Find where the given text appears and provide that cell's center as (x, y) coordinate. 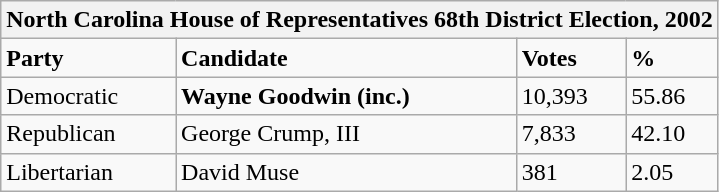
2.05 (672, 172)
North Carolina House of Representatives 68th District Election, 2002 (360, 20)
381 (571, 172)
Republican (88, 134)
George Crump, III (346, 134)
10,393 (571, 96)
7,833 (571, 134)
55.86 (672, 96)
David Muse (346, 172)
Party (88, 58)
% (672, 58)
42.10 (672, 134)
Wayne Goodwin (inc.) (346, 96)
Libertarian (88, 172)
Candidate (346, 58)
Votes (571, 58)
Democratic (88, 96)
